Return the [X, Y] coordinate for the center point of the cell that contains the specified text.  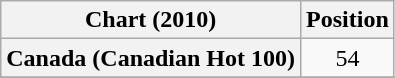
54 [348, 58]
Canada (Canadian Hot 100) [151, 58]
Chart (2010) [151, 20]
Position [348, 20]
